Return [X, Y] of the center of cell containing provided text 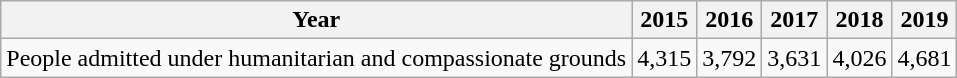
2015 [664, 20]
2019 [924, 20]
4,026 [860, 58]
Year [316, 20]
2016 [730, 20]
4,315 [664, 58]
4,681 [924, 58]
2017 [794, 20]
2018 [860, 20]
People admitted under humanitarian and compassionate grounds [316, 58]
3,792 [730, 58]
3,631 [794, 58]
